For the text-containing cell, return its midpoint in [X, Y] coordinate format. 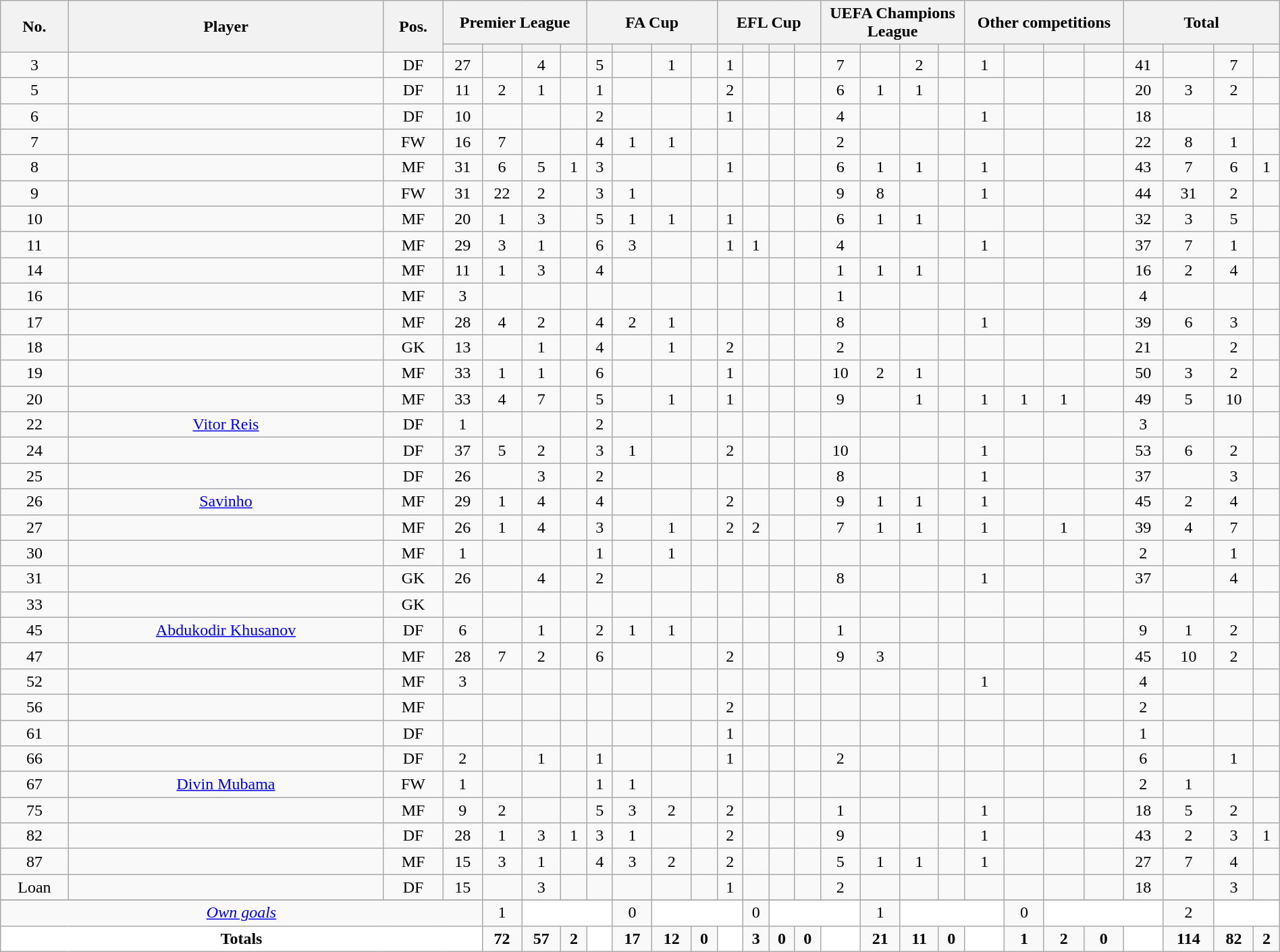
Totals [242, 938]
72 [502, 938]
UEFA Champions League [892, 23]
FA Cup [652, 23]
25 [34, 476]
61 [34, 733]
53 [1143, 450]
14 [34, 270]
114 [1188, 938]
Total [1202, 23]
32 [1143, 219]
67 [34, 785]
Pos. [413, 26]
50 [1143, 373]
13 [462, 348]
52 [34, 681]
24 [34, 450]
Vitor Reis [225, 425]
41 [1143, 65]
Player [225, 26]
19 [34, 373]
Divin Mubama [225, 785]
30 [34, 553]
87 [34, 862]
66 [34, 759]
Other competitions [1044, 23]
57 [541, 938]
Premier League [514, 23]
49 [1143, 399]
56 [34, 707]
Savinho [225, 502]
44 [1143, 193]
Abdukodir Khusanov [225, 630]
Own goals [242, 913]
75 [34, 810]
47 [34, 656]
12 [672, 938]
No. [34, 26]
Loan [34, 887]
EFL Cup [768, 23]
